Detect which cell encompasses the target text, then output its [x, y] center coordinate. 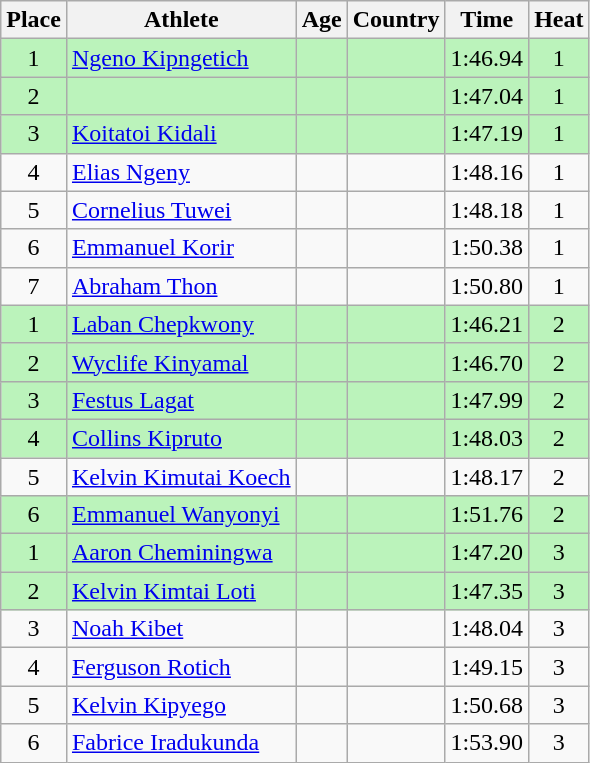
1:46.21 [487, 324]
1:50.68 [487, 705]
Cornelius Tuwei [181, 210]
1:48.04 [487, 629]
Emmanuel Wanyonyi [181, 515]
Athlete [181, 20]
1:49.15 [487, 667]
1:47.20 [487, 553]
1:46.94 [487, 58]
Country [396, 20]
Koitatoi Kidali [181, 134]
Fabrice Iradukunda [181, 743]
Kelvin Kipyego [181, 705]
Heat [559, 20]
1:50.80 [487, 286]
1:51.76 [487, 515]
Age [322, 20]
1:50.38 [487, 248]
1:47.35 [487, 591]
Ferguson Rotich [181, 667]
1:46.70 [487, 362]
Laban Chepkwony [181, 324]
7 [34, 286]
1:53.90 [487, 743]
1:47.99 [487, 400]
1:48.17 [487, 477]
1:48.16 [487, 172]
Emmanuel Korir [181, 248]
Abraham Thon [181, 286]
Kelvin Kimutai Koech [181, 477]
Place [34, 20]
Aaron Cheminingwa [181, 553]
Elias Ngeny [181, 172]
1:48.18 [487, 210]
Wyclife Kinyamal [181, 362]
1:47.04 [487, 96]
Collins Kipruto [181, 438]
1:48.03 [487, 438]
1:47.19 [487, 134]
Festus Lagat [181, 400]
Noah Kibet [181, 629]
Ngeno Kipngetich [181, 58]
Time [487, 20]
Kelvin Kimtai Loti [181, 591]
